Return (X, Y) of the center of cell containing provided text 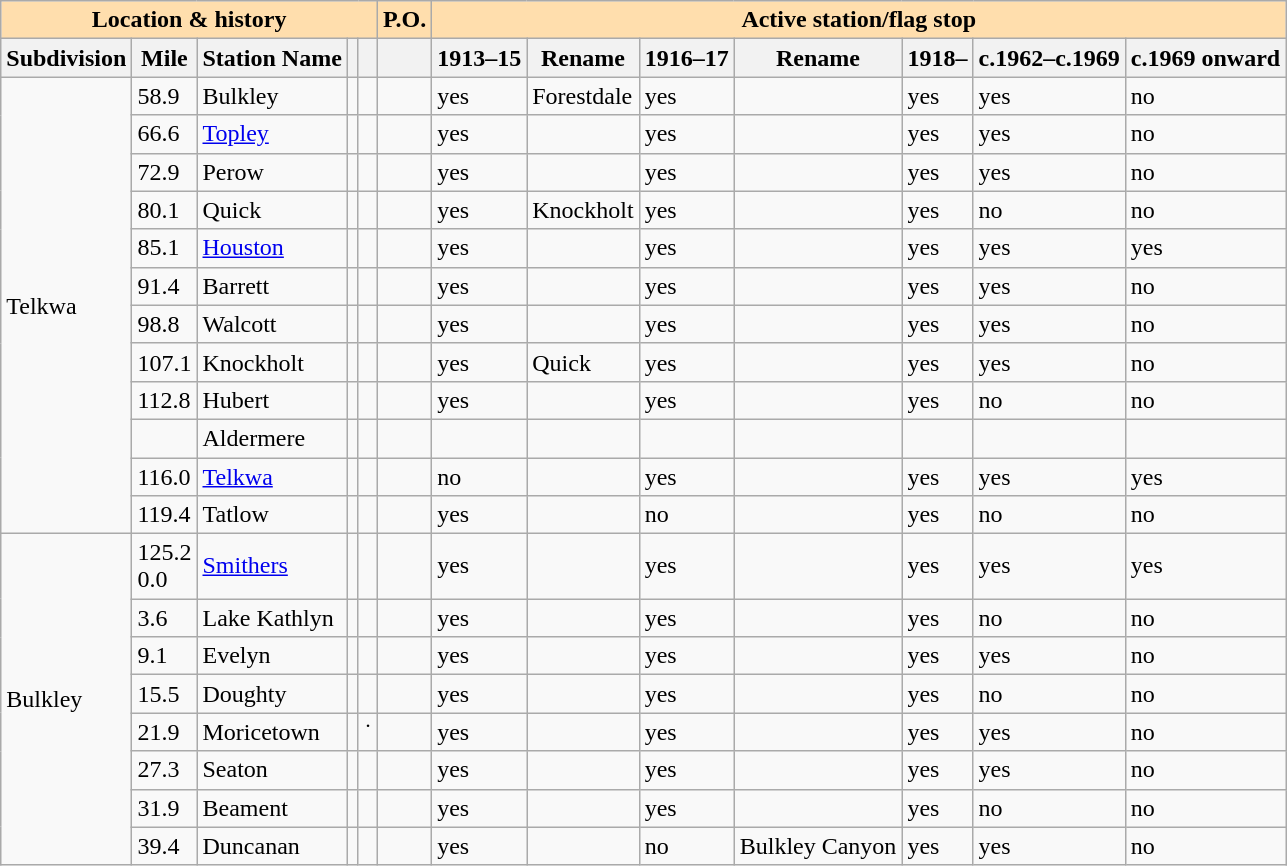
107.1 (164, 362)
1913–15 (480, 58)
15.5 (164, 694)
Location & history (190, 20)
Barrett (272, 286)
21.9 (164, 732)
Station Name (272, 58)
85.1 (164, 248)
3.6 (164, 618)
Tatlow (272, 515)
Beament (272, 808)
c.1962–c.1969 (1049, 58)
Hubert (272, 400)
Moricetown (272, 732)
116.0 (164, 477)
80.1 (164, 210)
112.8 (164, 400)
Topley (272, 134)
Active station/flag stop (859, 20)
119.4 (164, 515)
98.8 (164, 324)
Evelyn (272, 656)
Smithers (272, 566)
Walcott (272, 324)
27.3 (164, 770)
Houston (272, 248)
9.1 (164, 656)
72.9 (164, 172)
66.6 (164, 134)
125.20.0 (164, 566)
Perow (272, 172)
Aldermere (272, 438)
91.4 (164, 286)
Lake Kathlyn (272, 618)
Bulkley Canyon (818, 846)
P.O. (404, 20)
Forestdale (583, 96)
Subdivision (66, 58)
˙ (368, 732)
31.9 (164, 808)
Seaton (272, 770)
c.1969 onward (1205, 58)
Doughty (272, 694)
39.4 (164, 846)
Duncanan (272, 846)
58.9 (164, 96)
1916–17 (686, 58)
1918– (938, 58)
Mile (164, 58)
